Scan for the cell matching the given text and deliver its [X, Y] coordinate at center. 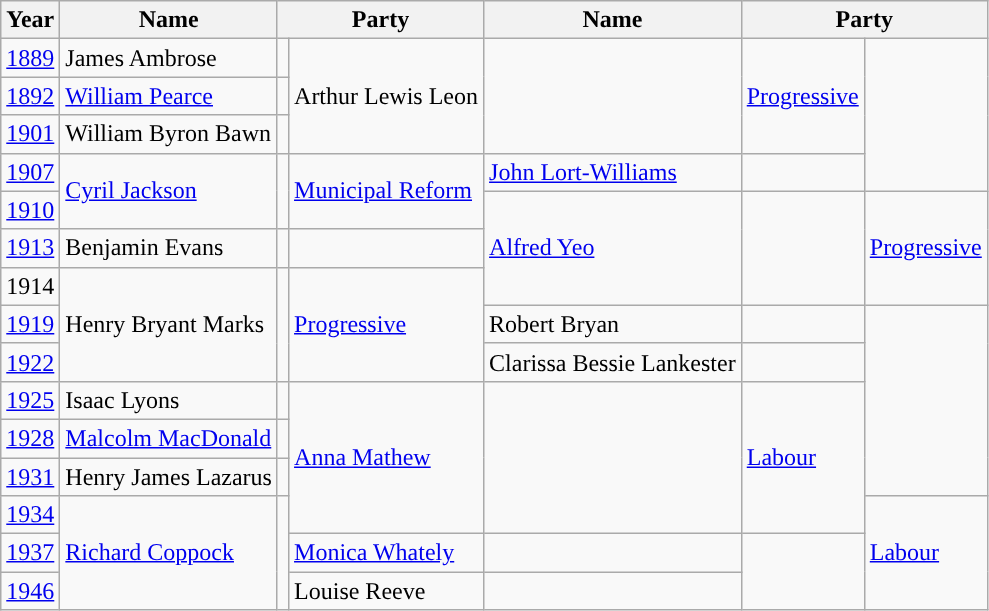
1922 [30, 362]
1937 [30, 553]
Monica Whately [386, 553]
1901 [30, 134]
Richard Coppock [169, 553]
Henry James Lazarus [169, 477]
1946 [30, 591]
1928 [30, 438]
Henry Bryant Marks [169, 324]
Clarissa Bessie Lankester [613, 362]
Malcolm MacDonald [169, 438]
Alfred Yeo [613, 248]
1934 [30, 515]
1931 [30, 477]
Municipal Reform [386, 191]
1907 [30, 172]
Robert Bryan [613, 324]
Anna Mathew [386, 457]
1913 [30, 248]
Isaac Lyons [169, 400]
Year [30, 20]
Benjamin Evans [169, 248]
1889 [30, 58]
William Pearce [169, 96]
1919 [30, 324]
James Ambrose [169, 58]
William Byron Bawn [169, 134]
1892 [30, 96]
John Lort-Williams [613, 172]
Cyril Jackson [169, 191]
1910 [30, 210]
Arthur Lewis Leon [386, 96]
Louise Reeve [386, 591]
1914 [30, 286]
1925 [30, 400]
